Determine the [X, Y] coordinate at the center of the cell enclosing the given text.  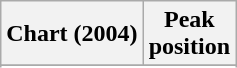
Peakposition [189, 34]
Chart (2004) [72, 34]
